Determine the [X, Y] coordinate at the center of the cell enclosing the given text.  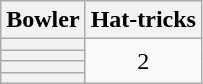
2 [143, 61]
Hat-tricks [143, 20]
Bowler [43, 20]
